Search for the cell housing the specified text and yield its (X, Y) center coordinate. 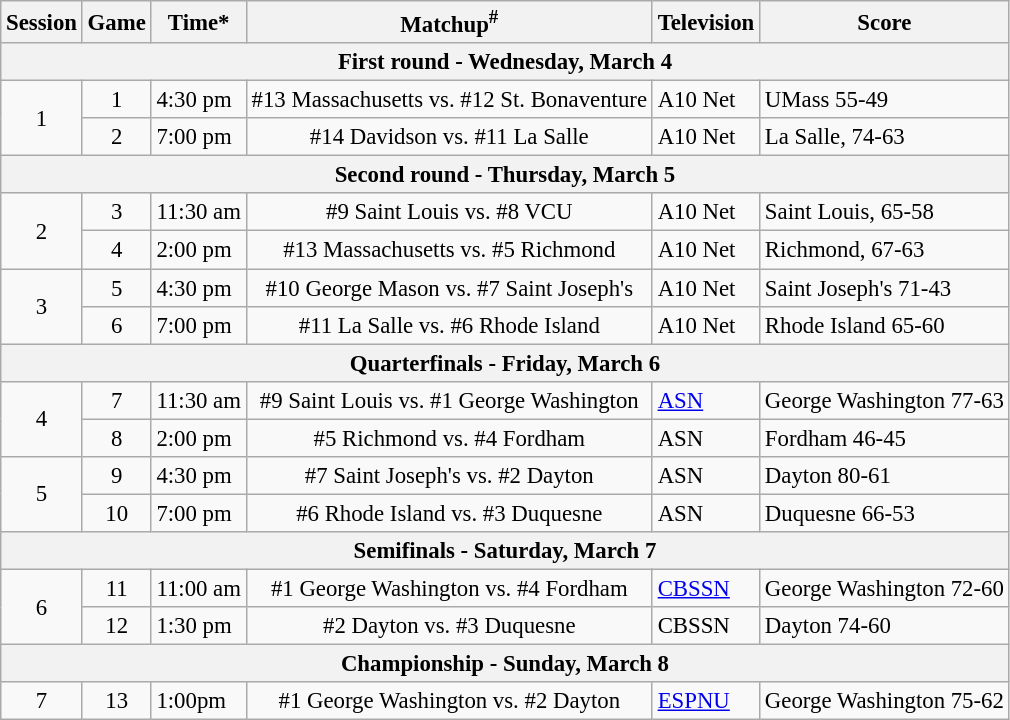
11:00 am (198, 588)
Score (885, 22)
UMass 55-49 (885, 100)
La Salle, 74-63 (885, 137)
#9 Saint Louis vs. #1 George Washington (449, 400)
Richmond, 67-63 (885, 250)
10 (116, 513)
Session (42, 22)
Duquesne 66-53 (885, 513)
#7 Saint Joseph's vs. #2 Dayton (449, 476)
#10 George Mason vs. #7 Saint Joseph's (449, 288)
George Washington 77-63 (885, 400)
Saint Joseph's 71-43 (885, 288)
8 (116, 438)
#5 Richmond vs. #4 Fordham (449, 438)
Quarterfinals - Friday, March 6 (505, 363)
#2 Dayton vs. #3 Duquesne (449, 626)
#13 Massachusetts vs. #5 Richmond (449, 250)
9 (116, 476)
13 (116, 701)
Dayton 80-61 (885, 476)
#6 Rhode Island vs. #3 Duquesne (449, 513)
11 (116, 588)
First round - Wednesday, March 4 (505, 62)
#14 Davidson vs. #11 La Salle (449, 137)
#9 Saint Louis vs. #8 VCU (449, 213)
#11 La Salle vs. #6 Rhode Island (449, 325)
#13 Massachusetts vs. #12 St. Bonaventure (449, 100)
Fordham 46-45 (885, 438)
George Washington 72-60 (885, 588)
George Washington 75-62 (885, 701)
Game (116, 22)
#1 George Washington vs. #4 Fordham (449, 588)
Television (706, 22)
#1 George Washington vs. #2 Dayton (449, 701)
Saint Louis, 65-58 (885, 213)
1:00pm (198, 701)
Rhode Island 65-60 (885, 325)
ESPNU (706, 701)
Time* (198, 22)
Matchup# (449, 22)
Dayton 74-60 (885, 626)
Second round - Thursday, March 5 (505, 175)
Championship - Sunday, March 8 (505, 664)
Semifinals - Saturday, March 7 (505, 551)
12 (116, 626)
1:30 pm (198, 626)
